Locate the cell with the specified text and output its [x, y] center coordinate. 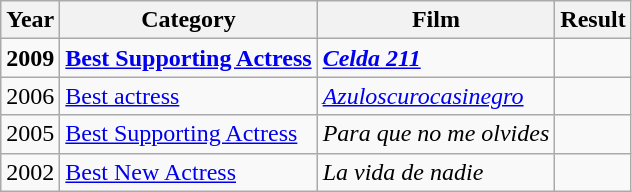
Best actress [188, 96]
La vida de nadie [436, 172]
Category [188, 20]
2009 [30, 58]
Film [436, 20]
2002 [30, 172]
Azuloscurocasinegro [436, 96]
Celda 211 [436, 58]
Para que no me olvides [436, 134]
Result [593, 20]
Best New Actress [188, 172]
2005 [30, 134]
Year [30, 20]
2006 [30, 96]
